Identify which cell holds the provided text, then report its [X, Y] central coordinate. 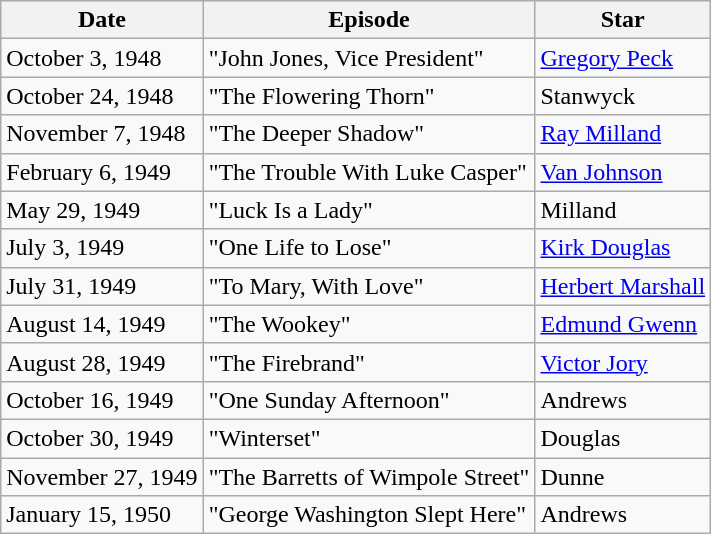
"To Mary, With Love" [369, 286]
October 16, 1949 [102, 400]
Milland [623, 210]
August 28, 1949 [102, 362]
Episode [369, 20]
July 3, 1949 [102, 248]
Ray Milland [623, 134]
"One Life to Lose" [369, 248]
"The Flowering Thorn" [369, 96]
"The Firebrand" [369, 362]
Edmund Gwenn [623, 324]
January 15, 1950 [102, 515]
"The Trouble With Luke Casper" [369, 172]
November 7, 1948 [102, 134]
Stanwyck [623, 96]
"George Washington Slept Here" [369, 515]
"One Sunday Afternoon" [369, 400]
Gregory Peck [623, 58]
"John Jones, Vice President" [369, 58]
Kirk Douglas [623, 248]
February 6, 1949 [102, 172]
"The Barretts of Wimpole Street" [369, 477]
"Winterset" [369, 438]
Date [102, 20]
Victor Jory [623, 362]
"The Wookey" [369, 324]
"Luck Is a Lady" [369, 210]
Dunne [623, 477]
October 3, 1948 [102, 58]
Star [623, 20]
Herbert Marshall [623, 286]
October 24, 1948 [102, 96]
Douglas [623, 438]
November 27, 1949 [102, 477]
"The Deeper Shadow" [369, 134]
Van Johnson [623, 172]
October 30, 1949 [102, 438]
August 14, 1949 [102, 324]
July 31, 1949 [102, 286]
May 29, 1949 [102, 210]
